For the text-containing cell, return its midpoint in (x, y) coordinate format. 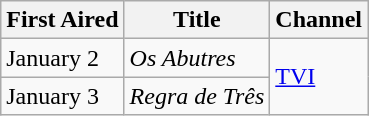
Os Abutres (197, 58)
Regra de Três (197, 96)
First Aired (62, 20)
Channel (319, 20)
TVI (319, 77)
January 3 (62, 96)
January 2 (62, 58)
Title (197, 20)
